Pinpoint the cell where the given text exists, returning its [X, Y] midpoint coordinate. 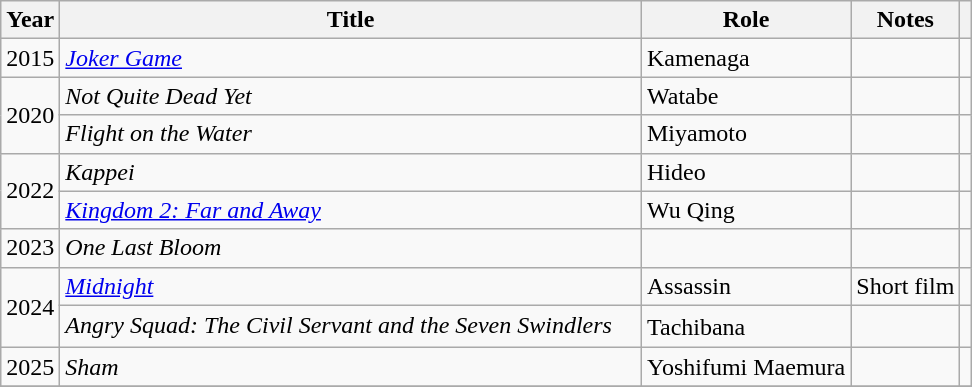
Year [30, 20]
Miyamoto [746, 134]
Watabe [746, 96]
Tachibana [746, 326]
One Last Bloom [351, 248]
Short film [906, 286]
Assassin [746, 286]
Not Quite Dead Yet [351, 96]
2020 [30, 115]
2024 [30, 308]
Joker Game [351, 58]
2025 [30, 367]
2015 [30, 58]
Flight on the Water [351, 134]
Notes [906, 20]
Sham [351, 367]
2022 [30, 191]
Role [746, 20]
Wu Qing [746, 210]
Kappei [351, 172]
2023 [30, 248]
Yoshifumi Maemura [746, 367]
Hideo [746, 172]
Title [351, 20]
Midnight [351, 286]
Kamenaga [746, 58]
Angry Squad: The Civil Servant and the Seven Swindlers [351, 326]
Kingdom 2: Far and Away [351, 210]
